Extract the [X, Y] coordinate from the center of the cell holding the provided text.  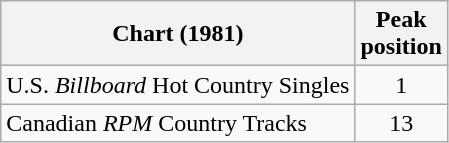
U.S. Billboard Hot Country Singles [178, 85]
Canadian RPM Country Tracks [178, 123]
13 [401, 123]
Peakposition [401, 34]
1 [401, 85]
Chart (1981) [178, 34]
